Detect which cell encompasses the target text, then output its (x, y) center coordinate. 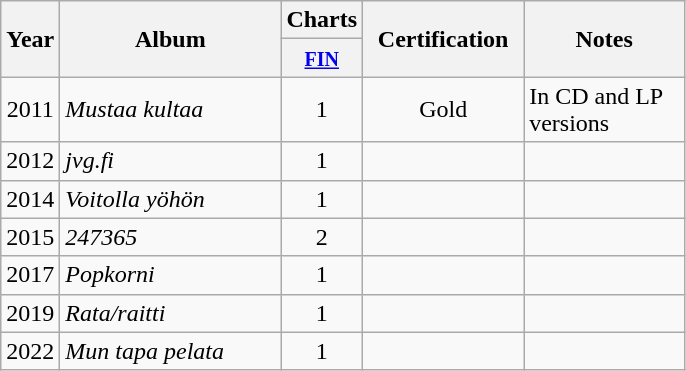
Popkorni (170, 275)
FIN (322, 58)
Notes (604, 39)
Mustaa kultaa (170, 110)
Certification (444, 39)
Mun tapa pelata (170, 351)
Album (170, 39)
Voitolla yöhön (170, 199)
2022 (30, 351)
2015 (30, 237)
2011 (30, 110)
In CD and LP versions (604, 110)
jvg.fi (170, 161)
2014 (30, 199)
Rata/raitti (170, 313)
2019 (30, 313)
Gold (444, 110)
2017 (30, 275)
2012 (30, 161)
2 (322, 237)
Charts (322, 20)
247365 (170, 237)
Year (30, 39)
